Search for the cell housing the specified text and yield its (x, y) center coordinate. 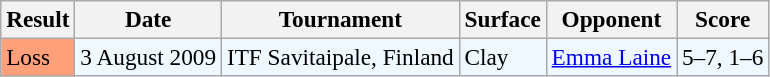
ITF Savitaipale, Finland (340, 57)
Date (148, 19)
Score (723, 19)
Clay (502, 57)
Surface (502, 19)
Result (38, 19)
3 August 2009 (148, 57)
Emma Laine (611, 57)
Opponent (611, 19)
Loss (38, 57)
5–7, 1–6 (723, 57)
Tournament (340, 19)
